Provide the (x, y) coordinate of the cell's center where the given text is located.  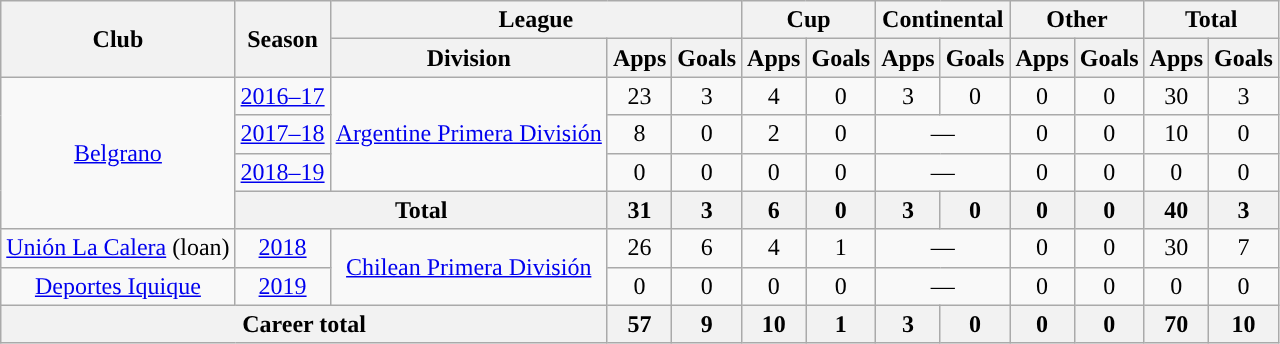
2019 (282, 286)
Cup (809, 20)
2016–17 (282, 96)
2018 (282, 248)
Argentine Primera División (468, 134)
Unión La Calera (loan) (118, 248)
Club (118, 39)
Continental (943, 20)
9 (707, 324)
Other (1077, 20)
26 (639, 248)
Division (468, 58)
40 (1176, 210)
2018–19 (282, 172)
2 (774, 134)
7 (1244, 248)
Belgrano (118, 153)
70 (1176, 324)
Season (282, 39)
Deportes Iquique (118, 286)
31 (639, 210)
League (536, 20)
23 (639, 96)
Career total (304, 324)
2017–18 (282, 134)
Chilean Primera División (468, 267)
57 (639, 324)
8 (639, 134)
